Capture the cell that displays the provided text and extract its (x, y) central coordinate. 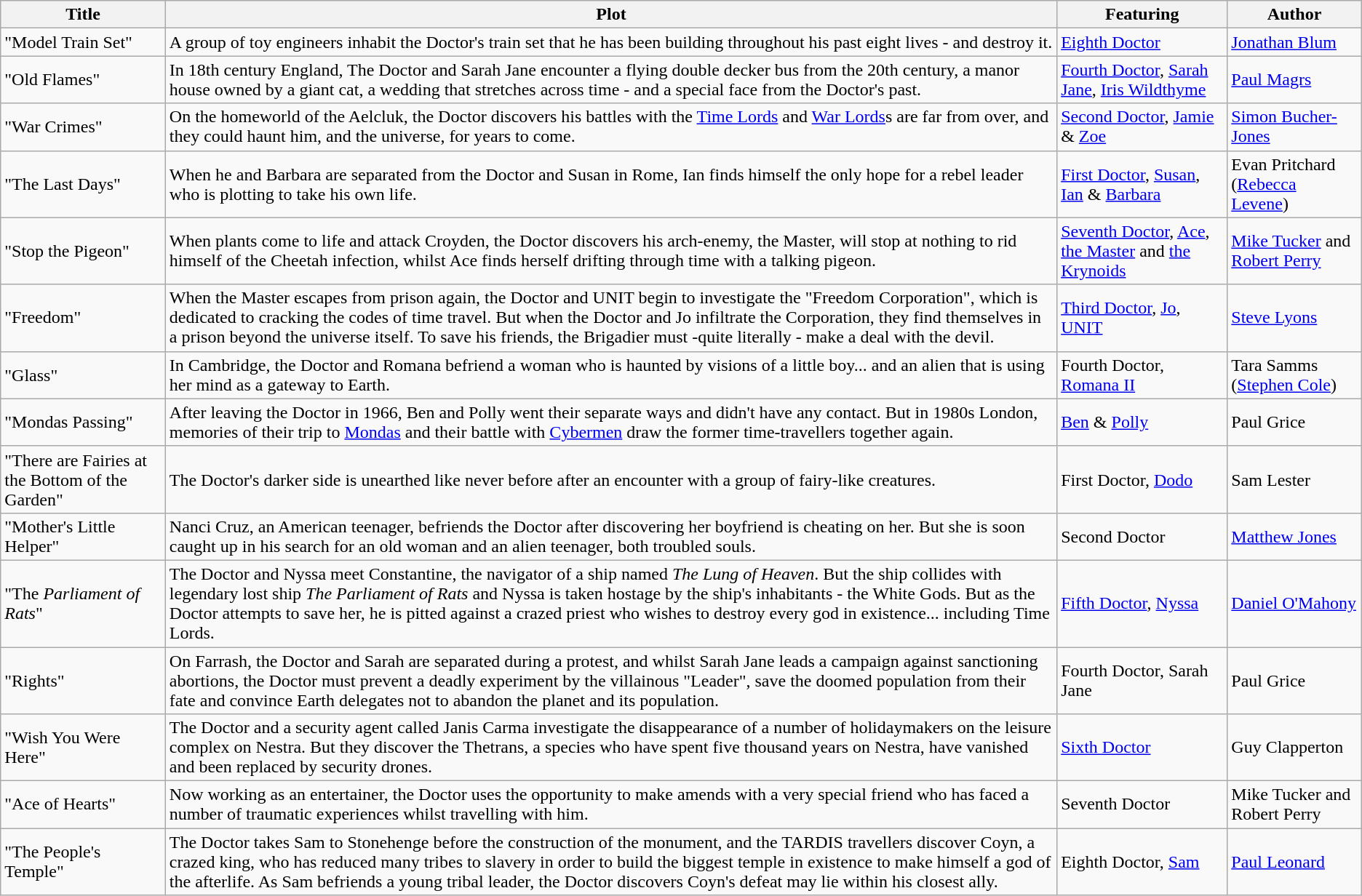
Fourth Doctor, Romana II (1142, 375)
"Rights" (83, 681)
"The People's Temple" (83, 862)
Ben & Polly (1142, 422)
Author (1294, 15)
"Mother's Little Helper" (83, 537)
"Old Flames" (83, 80)
"Model Train Set" (83, 42)
Sixth Doctor (1142, 748)
"The Last Days" (83, 184)
Seventh Doctor, Ace, the Master and the Krynoids (1142, 251)
Daniel O'Mahony (1294, 604)
First Doctor, Dodo (1142, 479)
The Doctor's darker side is unearthed like never before after an encounter with a group of fairy-like creatures. (611, 479)
Tara Samms (Stephen Cole) (1294, 375)
Eighth Doctor, Sam (1142, 862)
"Stop the Pigeon" (83, 251)
First Doctor, Susan, Ian & Barbara (1142, 184)
Sam Lester (1294, 479)
Seventh Doctor (1142, 804)
"Ace of Hearts" (83, 804)
Title (83, 15)
Featuring (1142, 15)
"Freedom" (83, 318)
"Mondas Passing" (83, 422)
"Wish You Were Here" (83, 748)
"There are Fairies at the Bottom of the Garden" (83, 479)
"War Crimes" (83, 127)
Simon Bucher-Jones (1294, 127)
Second Doctor, Jamie & Zoe (1142, 127)
Third Doctor, Jo, UNIT (1142, 318)
Paul Leonard (1294, 862)
Steve Lyons (1294, 318)
Jonathan Blum (1294, 42)
Plot (611, 15)
Matthew Jones (1294, 537)
A group of toy engineers inhabit the Doctor's train set that he has been building throughout his past eight lives - and destroy it. (611, 42)
Fourth Doctor, Sarah Jane (1142, 681)
Second Doctor (1142, 537)
Evan Pritchard (Rebecca Levene) (1294, 184)
"The Parliament of Rats" (83, 604)
Eighth Doctor (1142, 42)
Fourth Doctor, Sarah Jane, Iris Wildthyme (1142, 80)
Fifth Doctor, Nyssa (1142, 604)
Guy Clapperton (1294, 748)
Paul Magrs (1294, 80)
"Glass" (83, 375)
